Output the (X, Y) coordinate of the center of the cell containing the given text.  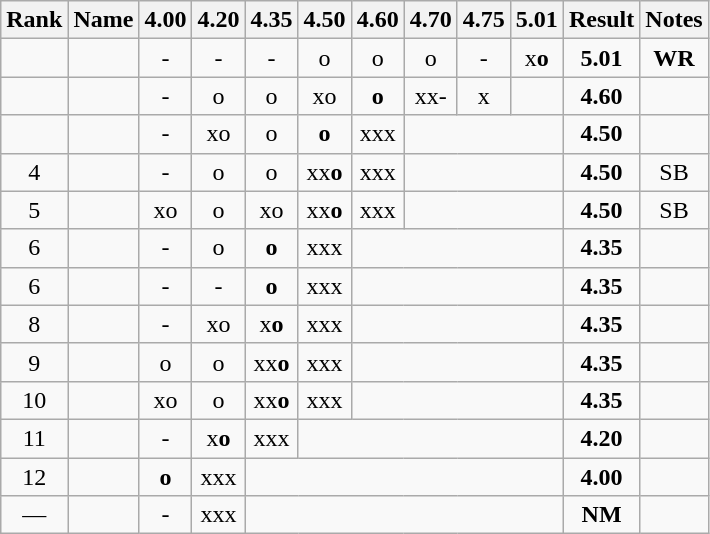
4 (34, 172)
12 (34, 477)
— (34, 515)
9 (34, 362)
4.75 (484, 20)
Name (104, 20)
5 (34, 210)
NM (601, 515)
11 (34, 438)
10 (34, 400)
WR (674, 58)
8 (34, 324)
Rank (34, 20)
4.70 (430, 20)
x (484, 96)
Result (601, 20)
xx- (430, 96)
Notes (674, 20)
